Locate the cell with the specified text and output its (X, Y) center coordinate. 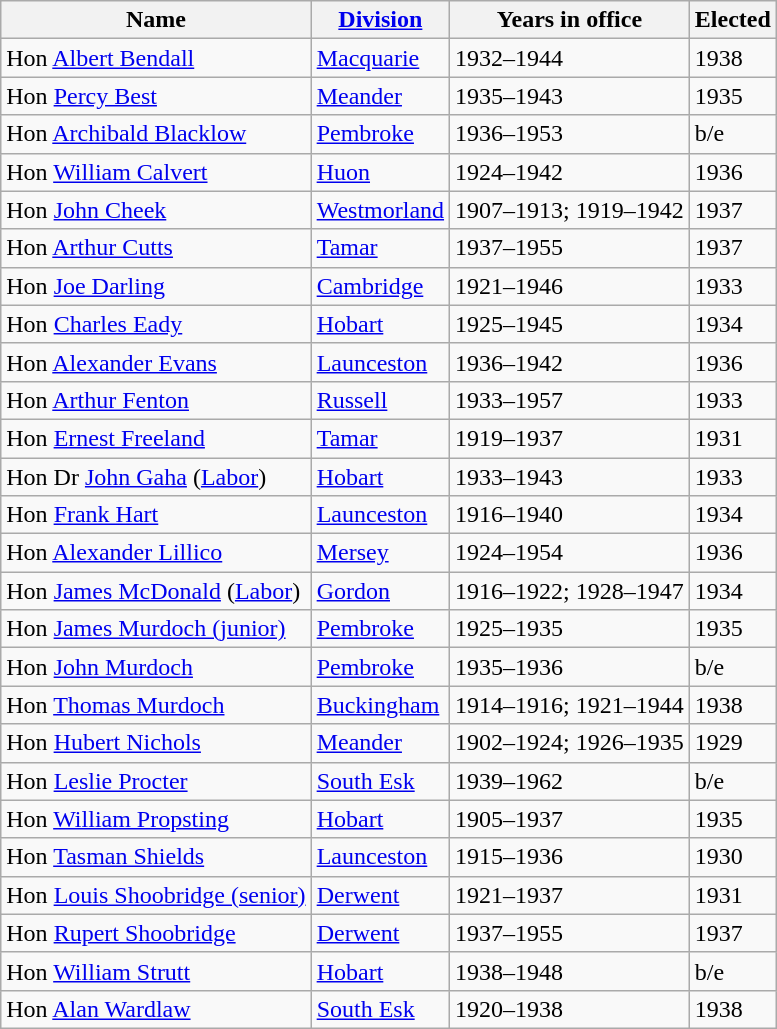
Division (380, 20)
Hon Alan Wardlaw (156, 1009)
1921–1946 (570, 286)
1916–1922; 1928–1947 (570, 591)
1902–1924; 1926–1935 (570, 743)
1914–1916; 1921–1944 (570, 705)
Hon Ernest Freeland (156, 438)
Gordon (380, 591)
Hon John Murdoch (156, 667)
1924–1954 (570, 553)
Hon Joe Darling (156, 286)
Hon Charles Eady (156, 324)
Hon Frank Hart (156, 515)
Hon Alexander Evans (156, 362)
1916–1940 (570, 515)
1925–1945 (570, 324)
1925–1935 (570, 629)
Russell (380, 400)
1932–1944 (570, 58)
Hon William Propsting (156, 819)
Hon Rupert Shoobridge (156, 933)
Hon James McDonald (Labor) (156, 591)
1935–1936 (570, 667)
Hon Arthur Fenton (156, 400)
1905–1937 (570, 819)
Hon William Calvert (156, 172)
1936–1942 (570, 362)
1935–1943 (570, 96)
Buckingham (380, 705)
Hon Percy Best (156, 96)
Hon Alexander Lillico (156, 553)
Macquarie (380, 58)
Elected (732, 20)
Hon Hubert Nichols (156, 743)
1933–1957 (570, 400)
1919–1937 (570, 438)
Hon Dr John Gaha (Labor) (156, 477)
1924–1942 (570, 172)
1936–1953 (570, 134)
1921–1937 (570, 895)
1915–1936 (570, 857)
1930 (732, 857)
Hon Leslie Procter (156, 781)
Cambridge (380, 286)
Hon Albert Bendall (156, 58)
Westmorland (380, 210)
1907–1913; 1919–1942 (570, 210)
1929 (732, 743)
Hon Arthur Cutts (156, 248)
Name (156, 20)
1939–1962 (570, 781)
Hon William Strutt (156, 971)
1933–1943 (570, 477)
Hon Louis Shoobridge (senior) (156, 895)
Hon Tasman Shields (156, 857)
Hon Archibald Blacklow (156, 134)
1938–1948 (570, 971)
1920–1938 (570, 1009)
Hon Thomas Murdoch (156, 705)
Years in office (570, 20)
Hon John Cheek (156, 210)
Hon James Murdoch (junior) (156, 629)
Mersey (380, 553)
Huon (380, 172)
